Pinpoint the cell where the given text exists, returning its (X, Y) midpoint coordinate. 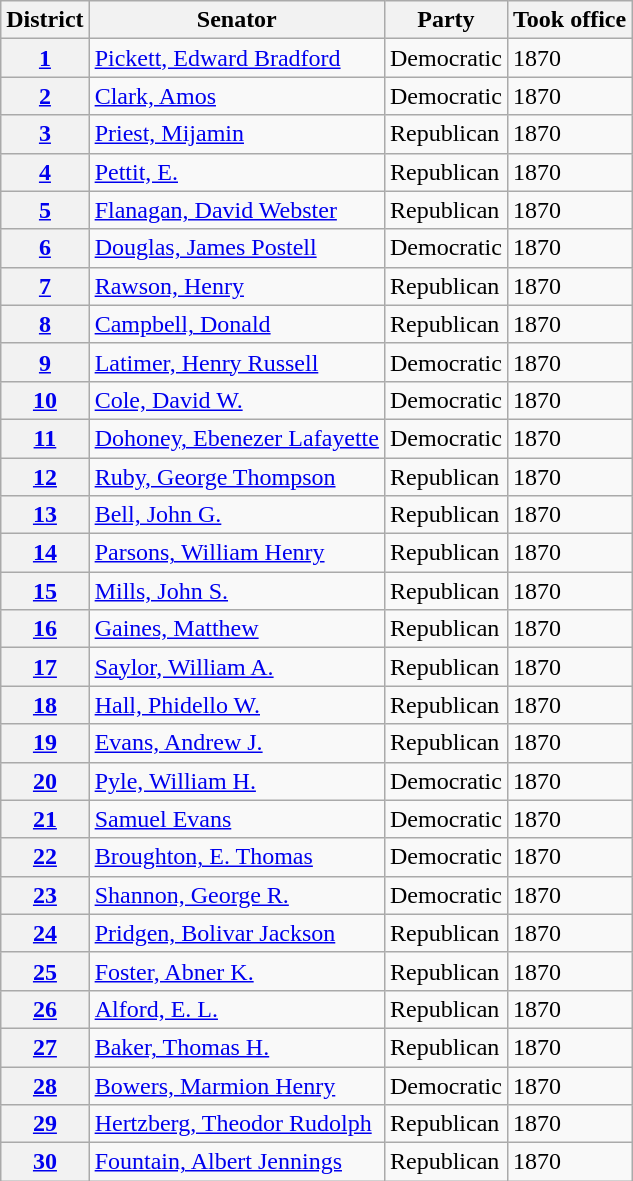
27 (45, 1047)
13 (45, 515)
2 (45, 96)
Flanagan, David Webster (236, 210)
21 (45, 819)
8 (45, 324)
Cole, David W. (236, 400)
Evans, Andrew J. (236, 743)
1 (45, 58)
24 (45, 933)
Bell, John G. (236, 515)
19 (45, 743)
Baker, Thomas H. (236, 1047)
Foster, Abner K. (236, 971)
Broughton, E. Thomas (236, 857)
30 (45, 1162)
Pickett, Edward Bradford (236, 58)
4 (45, 172)
16 (45, 629)
Bowers, Marmion Henry (236, 1085)
9 (45, 362)
22 (45, 857)
28 (45, 1085)
Saylor, William A. (236, 667)
Alford, E. L. (236, 1009)
6 (45, 248)
Senator (236, 20)
Shannon, George R. (236, 895)
Hall, Phidello W. (236, 705)
3 (45, 134)
15 (45, 591)
District (45, 20)
Dohoney, Ebenezer Lafayette (236, 438)
Party (446, 20)
Fountain, Albert Jennings (236, 1162)
12 (45, 477)
Pyle, William H. (236, 781)
Rawson, Henry (236, 286)
7 (45, 286)
20 (45, 781)
5 (45, 210)
25 (45, 971)
Latimer, Henry Russell (236, 362)
23 (45, 895)
Campbell, Donald (236, 324)
17 (45, 667)
10 (45, 400)
Gaines, Matthew (236, 629)
14 (45, 553)
Mills, John S. (236, 591)
Clark, Amos (236, 96)
Ruby, George Thompson (236, 477)
Samuel Evans (236, 819)
11 (45, 438)
Hertzberg, Theodor Rudolph (236, 1124)
Pettit, E. (236, 172)
Pridgen, Bolivar Jackson (236, 933)
Parsons, William Henry (236, 553)
18 (45, 705)
Douglas, James Postell (236, 248)
Priest, Mijamin (236, 134)
26 (45, 1009)
Took office (569, 20)
29 (45, 1124)
